Pinpoint the cell where the given text exists, returning its (x, y) midpoint coordinate. 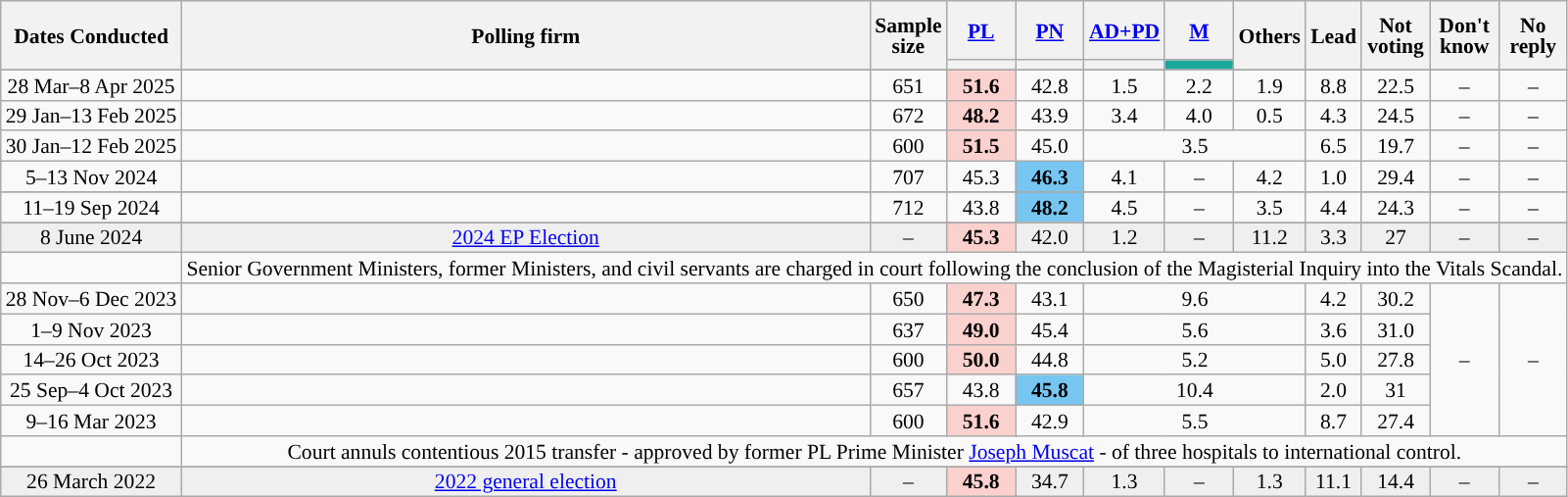
0.5 (1269, 116)
Others (1269, 35)
5.6 (1195, 329)
Notvoting (1396, 35)
3.6 (1334, 329)
651 (908, 84)
657 (908, 390)
11.1 (1334, 482)
49.0 (981, 329)
1–9 Nov 2023 (92, 329)
42.0 (1050, 237)
Noreply (1533, 35)
Polling firm (525, 35)
43.9 (1050, 116)
24.5 (1396, 116)
4.0 (1199, 116)
9–16 Mar 2023 (92, 422)
47.3 (981, 298)
10.4 (1195, 390)
26 March 2022 (92, 482)
3.4 (1124, 116)
30.2 (1396, 298)
1.5 (1124, 84)
11.2 (1269, 237)
2022 general election (525, 482)
PN (1050, 30)
650 (908, 298)
1.2 (1124, 237)
22.5 (1396, 84)
6.5 (1334, 147)
1.0 (1334, 176)
M (1199, 30)
707 (908, 176)
28 Mar–8 Apr 2025 (92, 84)
14–26 Oct 2023 (92, 359)
AD+PD (1124, 30)
Samplesize (908, 35)
PL (981, 30)
42.9 (1050, 422)
46.3 (1050, 176)
2.0 (1334, 390)
Court annuls contentious 2015 transfer - approved by former PL Prime Minister Joseph Muscat - of three hospitals to international control. (874, 451)
50.0 (981, 359)
4.5 (1124, 208)
4.4 (1334, 208)
Lead (1334, 35)
Dates Conducted (92, 35)
3.3 (1334, 237)
1.9 (1269, 84)
31.0 (1396, 329)
14.4 (1396, 482)
51.5 (981, 147)
29.4 (1396, 176)
27.4 (1396, 422)
712 (908, 208)
Don'tknow (1464, 35)
672 (908, 116)
27.8 (1396, 359)
8 June 2024 (92, 237)
4.1 (1124, 176)
4.3 (1334, 116)
43.1 (1050, 298)
5.0 (1334, 359)
45.0 (1050, 147)
24.3 (1396, 208)
2.2 (1199, 84)
9.6 (1195, 298)
28 Nov–6 Dec 2023 (92, 298)
19.7 (1396, 147)
8.8 (1334, 84)
637 (908, 329)
2024 EP Election (525, 237)
11–19 Sep 2024 (92, 208)
5–13 Nov 2024 (92, 176)
44.8 (1050, 359)
5.5 (1195, 422)
45.4 (1050, 329)
31 (1396, 390)
8.7 (1334, 422)
34.7 (1050, 482)
27 (1396, 237)
5.2 (1195, 359)
42.8 (1050, 84)
29 Jan–13 Feb 2025 (92, 116)
25 Sep–4 Oct 2023 (92, 390)
30 Jan–12 Feb 2025 (92, 147)
